Output the (x, y) coordinate of the center of the cell containing the given text.  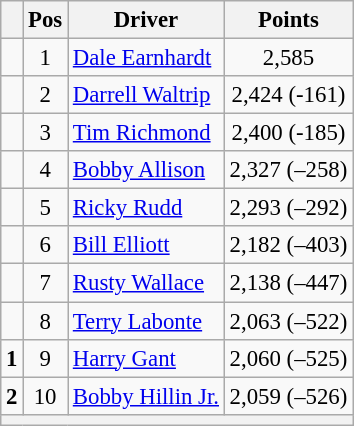
Points (288, 20)
2,327 (–258) (288, 170)
Bobby Hillin Jr. (146, 396)
Driver (146, 20)
2,293 (–292) (288, 208)
4 (46, 170)
6 (46, 245)
3 (46, 133)
Rusty Wallace (146, 283)
2,424 (-161) (288, 95)
5 (46, 208)
Dale Earnhardt (146, 58)
Bobby Allison (146, 170)
Ricky Rudd (146, 208)
Pos (46, 20)
2,400 (-185) (288, 133)
8 (46, 321)
2,063 (–522) (288, 321)
2,060 (–525) (288, 358)
9 (46, 358)
Bill Elliott (146, 245)
Darrell Waltrip (146, 95)
2,138 (–447) (288, 283)
Terry Labonte (146, 321)
2,059 (–526) (288, 396)
2,585 (288, 58)
10 (46, 396)
2,182 (–403) (288, 245)
Tim Richmond (146, 133)
Harry Gant (146, 358)
7 (46, 283)
